Return the [x, y] coordinate for the center point of the cell that contains the specified text.  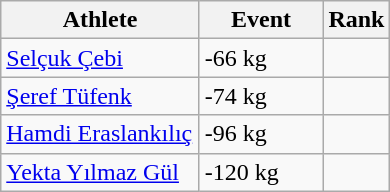
-96 kg [261, 134]
Şeref Tüfenk [100, 96]
-74 kg [261, 96]
Hamdi Eraslankılıç [100, 134]
Yekta Yılmaz Gül [100, 172]
Event [261, 20]
Rank [356, 20]
-120 kg [261, 172]
Selçuk Çebi [100, 58]
Athlete [100, 20]
-66 kg [261, 58]
